From the cell containing the given text, extract its center point as [X, Y] coordinate. 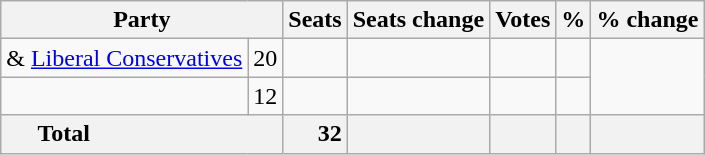
20 [266, 58]
Party [142, 20]
% [574, 20]
Votes [523, 20]
% change [648, 20]
Total [142, 134]
12 [266, 96]
Seats [315, 20]
32 [315, 134]
& Liberal Conservatives [124, 58]
Seats change [418, 20]
